For the text-containing cell, return its midpoint in (x, y) coordinate format. 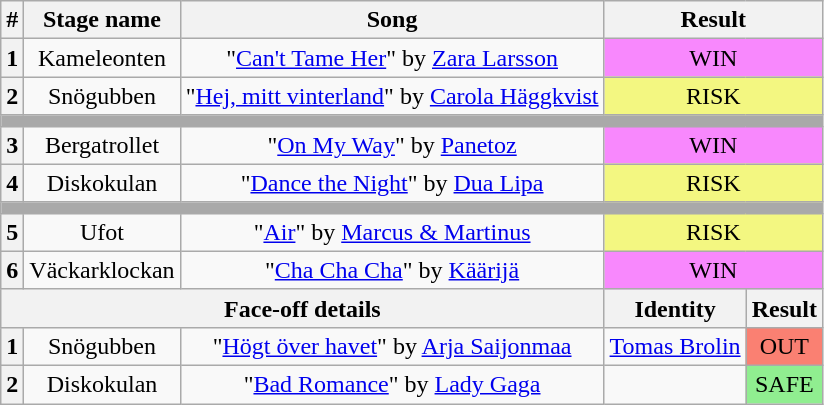
"Air" by Marcus & Martinus (392, 232)
Tomas Brolin (675, 346)
Väckarklockan (102, 270)
6 (12, 270)
"Cha Cha Cha" by Käärijä (392, 270)
Kameleonten (102, 58)
"Bad Romance" by Lady Gaga (392, 384)
Song (392, 20)
3 (12, 145)
"Hej, mitt vinterland" by Carola Häggkvist (392, 96)
Stage name (102, 20)
Ufot (102, 232)
Identity (675, 308)
"Can't Tame Her" by Zara Larsson (392, 58)
OUT (784, 346)
"On My Way" by Panetoz (392, 145)
"Dance the Night" by Dua Lipa (392, 183)
Bergatrollet (102, 145)
# (12, 20)
SAFE (784, 384)
"Högt över havet" by Arja Saijonmaa (392, 346)
4 (12, 183)
5 (12, 232)
Face-off details (302, 308)
